Detect which cell encompasses the target text, then output its [X, Y] center coordinate. 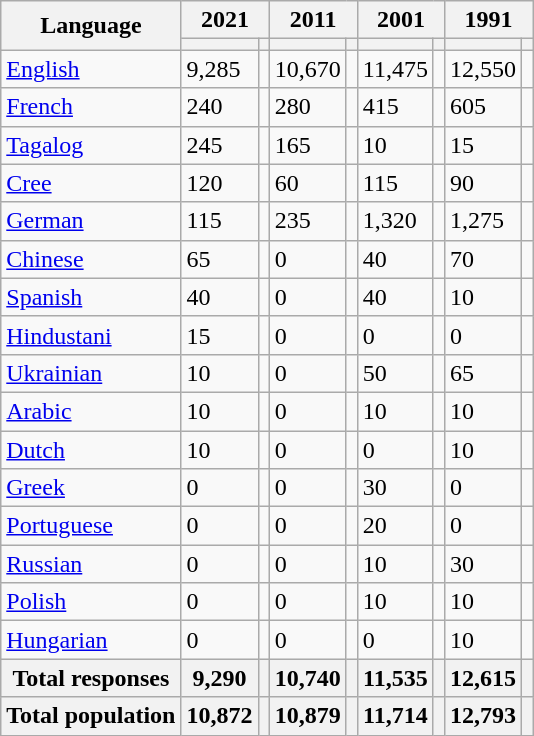
12,550 [482, 69]
245 [220, 145]
Total responses [91, 678]
11,475 [395, 69]
Cree [91, 183]
9,285 [220, 69]
9,290 [220, 678]
Greek [91, 488]
Spanish [91, 297]
235 [308, 221]
Total population [91, 716]
Language [91, 26]
Hungarian [91, 640]
10,740 [308, 678]
10,879 [308, 716]
French [91, 107]
Hindustani [91, 335]
Chinese [91, 259]
1,320 [395, 221]
Dutch [91, 449]
12,615 [482, 678]
2021 [225, 20]
German [91, 221]
10,670 [308, 69]
Tagalog [91, 145]
1,275 [482, 221]
Russian [91, 564]
12,793 [482, 716]
1991 [488, 20]
English [91, 69]
120 [220, 183]
2011 [313, 20]
605 [482, 107]
280 [308, 107]
70 [482, 259]
Ukrainian [91, 373]
240 [220, 107]
165 [308, 145]
20 [395, 526]
2001 [400, 20]
60 [308, 183]
90 [482, 183]
Portuguese [91, 526]
415 [395, 107]
Polish [91, 602]
Arabic [91, 411]
10,872 [220, 716]
50 [395, 373]
11,714 [395, 716]
11,535 [395, 678]
